Identify which cell holds the provided text, then report its [x, y] central coordinate. 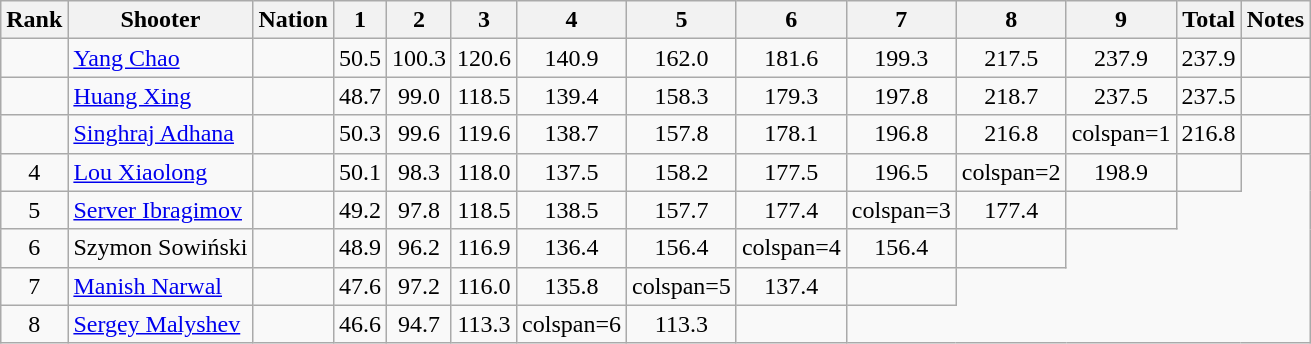
217.5 [1011, 58]
218.7 [1011, 96]
100.3 [418, 58]
196.5 [901, 172]
158.3 [681, 96]
Yang Chao [160, 58]
Server Ibragimov [160, 210]
157.7 [681, 210]
157.8 [681, 134]
97.8 [418, 210]
135.8 [572, 286]
119.6 [484, 134]
Singhraj Adhana [160, 134]
colspan=5 [681, 286]
99.0 [418, 96]
98.3 [418, 172]
48.7 [360, 96]
139.4 [572, 96]
1 [360, 20]
177.5 [791, 172]
120.6 [484, 58]
179.3 [791, 96]
136.4 [572, 248]
137.4 [791, 286]
97.2 [418, 286]
Rank [34, 20]
Sergey Malyshev [160, 324]
2 [418, 20]
138.7 [572, 134]
118.0 [484, 172]
Shooter [160, 20]
116.9 [484, 248]
49.2 [360, 210]
138.5 [572, 210]
Nation [293, 20]
50.1 [360, 172]
47.6 [360, 286]
137.5 [572, 172]
94.7 [418, 324]
50.5 [360, 58]
181.6 [791, 58]
colspan=2 [1011, 172]
99.6 [418, 134]
162.0 [681, 58]
Manish Narwal [160, 286]
colspan=6 [572, 324]
196.8 [901, 134]
50.3 [360, 134]
140.9 [572, 58]
Huang Xing [160, 96]
48.9 [360, 248]
46.6 [360, 324]
Total [1208, 20]
158.2 [681, 172]
3 [484, 20]
116.0 [484, 286]
colspan=1 [1121, 134]
Lou Xiaolong [160, 172]
colspan=4 [791, 248]
Szymon Sowiński [160, 248]
96.2 [418, 248]
9 [1121, 20]
198.9 [1121, 172]
colspan=3 [901, 210]
Notes [1275, 20]
178.1 [791, 134]
197.8 [901, 96]
199.3 [901, 58]
